Pinpoint the cell where the given text exists, returning its [x, y] midpoint coordinate. 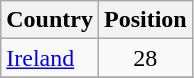
Country [50, 20]
Ireland [50, 58]
28 [145, 58]
Position [145, 20]
